Search for the cell housing the specified text and yield its [X, Y] center coordinate. 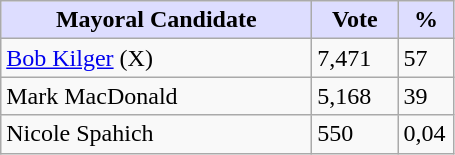
39 [426, 96]
Bob Kilger (X) [156, 58]
57 [426, 58]
5,168 [355, 96]
Nicole Spahich [156, 134]
Mayoral Candidate [156, 20]
Mark MacDonald [156, 96]
7,471 [355, 58]
550 [355, 134]
% [426, 20]
Vote [355, 20]
0,04 [426, 134]
